Return the [x, y] coordinate for the center point of the cell that contains the specified text.  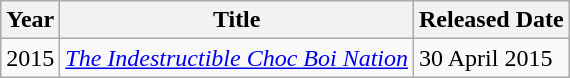
Year [30, 20]
30 April 2015 [492, 58]
2015 [30, 58]
Title [237, 20]
The Indestructible Choc Boi Nation [237, 58]
Released Date [492, 20]
